Determine the [x, y] coordinate at the center of the cell enclosing the given text.  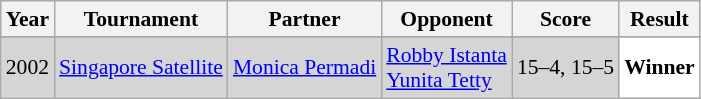
Score [566, 19]
Winner [660, 68]
Year [28, 19]
Opponent [446, 19]
Partner [304, 19]
Singapore Satellite [141, 68]
2002 [28, 68]
Tournament [141, 19]
Robby Istanta Yunita Tetty [446, 68]
15–4, 15–5 [566, 68]
Result [660, 19]
Monica Permadi [304, 68]
